Extract the (x, y) coordinate from the center of the cell holding the provided text.  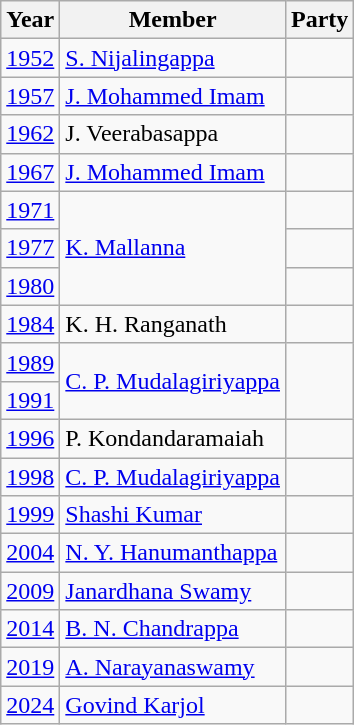
2024 (30, 705)
1998 (30, 477)
Party (320, 20)
S. Nijalingappa (173, 58)
1967 (30, 172)
B. N. Chandrappa (173, 629)
1971 (30, 210)
2004 (30, 553)
A. Narayanaswamy (173, 667)
J. Veerabasappa (173, 134)
1991 (30, 400)
1980 (30, 286)
1962 (30, 134)
Govind Karjol (173, 705)
1952 (30, 58)
N. Y. Hanumanthappa (173, 553)
Member (173, 20)
Shashi Kumar (173, 515)
1984 (30, 324)
2014 (30, 629)
K. H. Ranganath (173, 324)
2019 (30, 667)
1989 (30, 362)
K. Mallanna (173, 248)
1977 (30, 248)
Year (30, 20)
1999 (30, 515)
P. Kondandaramaiah (173, 438)
1957 (30, 96)
2009 (30, 591)
Janardhana Swamy (173, 591)
1996 (30, 438)
